Identify which cell holds the provided text, then report its (x, y) central coordinate. 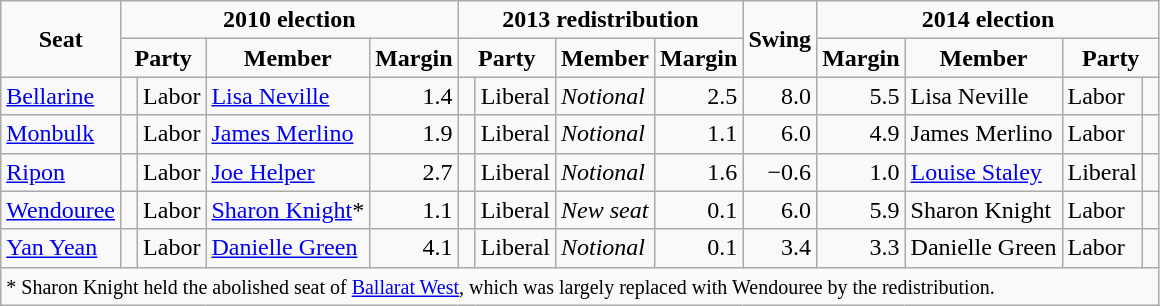
Sharon Knight (984, 210)
3.3 (861, 248)
3.4 (780, 248)
Wendouree (61, 210)
1.9 (414, 134)
4.1 (414, 248)
2.5 (698, 96)
2014 election (988, 20)
4.9 (861, 134)
* Sharon Knight held the abolished seat of Ballarat West, which was largely replaced with Wendouree by the redistribution. (580, 286)
5.5 (861, 96)
Joe Helper (288, 172)
Ripon (61, 172)
Monbulk (61, 134)
Seat (61, 39)
1.6 (698, 172)
Swing (780, 39)
Yan Yean (61, 248)
2.7 (414, 172)
Sharon Knight* (288, 210)
8.0 (780, 96)
Bellarine (61, 96)
−0.6 (780, 172)
5.9 (861, 210)
2010 election (289, 20)
Louise Staley (984, 172)
2013 redistribution (600, 20)
1.4 (414, 96)
New seat (604, 210)
1.0 (861, 172)
